Extract the [x, y] coordinate from the center of the cell holding the provided text.  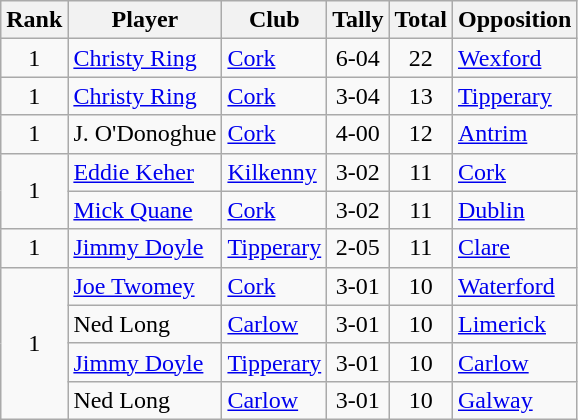
Tally [358, 20]
Dublin [514, 210]
3-04 [358, 96]
J. O'Donoghue [145, 134]
Total [421, 20]
Wexford [514, 58]
Waterford [514, 286]
Limerick [514, 324]
12 [421, 134]
Joe Twomey [145, 286]
Rank [34, 20]
13 [421, 96]
6-04 [358, 58]
Mick Quane [145, 210]
Antrim [514, 134]
Eddie Keher [145, 172]
Player [145, 20]
4-00 [358, 134]
2-05 [358, 248]
22 [421, 58]
Clare [514, 248]
Club [274, 20]
Opposition [514, 20]
Galway [514, 400]
Kilkenny [274, 172]
